Determine the (X, Y) coordinate at the center of the cell enclosing the given text.  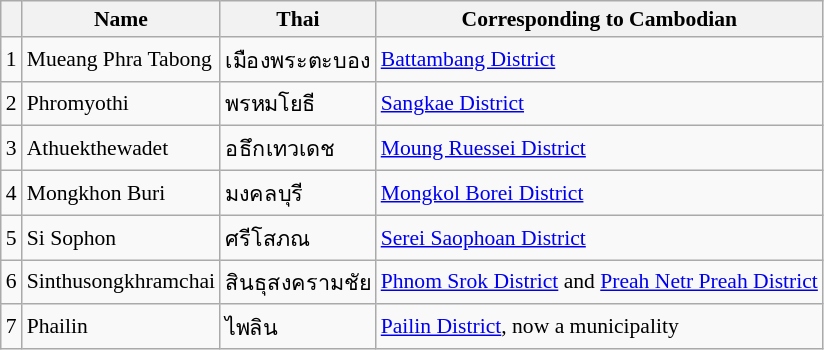
Serei Saophoan District (600, 238)
Moung Ruessei District (600, 148)
7 (12, 328)
Sangkae District (600, 104)
ไพลิน (298, 328)
Name (121, 19)
ศรีโสภณ (298, 238)
เมืองพระตะบอง (298, 60)
Sinthusongkhramchai (121, 282)
สินธุสงครามชัย (298, 282)
Athuekthewadet (121, 148)
Battambang District (600, 60)
มงคลบุรี (298, 194)
6 (12, 282)
3 (12, 148)
Phailin (121, 328)
Si Sophon (121, 238)
2 (12, 104)
4 (12, 194)
Phromyothi (121, 104)
Phnom Srok District and Preah Netr Preah District (600, 282)
Corresponding to Cambodian (600, 19)
5 (12, 238)
Mongkhon Buri (121, 194)
1 (12, 60)
พรหมโยธี (298, 104)
Pailin District, now a municipality (600, 328)
Mueang Phra Tabong (121, 60)
Mongkol Borei District (600, 194)
Thai (298, 19)
อธึกเทวเดช (298, 148)
